Pinpoint the cell where the given text exists, returning its (x, y) midpoint coordinate. 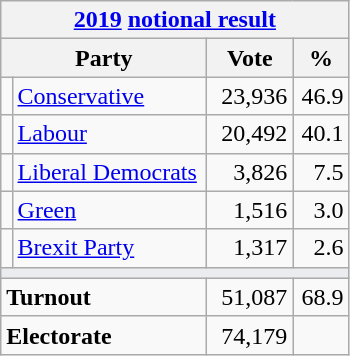
Labour (110, 134)
2019 notional result (175, 20)
Liberal Democrats (110, 172)
7.5 (321, 172)
2.6 (321, 248)
3,826 (250, 172)
Vote (250, 58)
1,317 (250, 248)
1,516 (250, 210)
23,936 (250, 96)
74,179 (250, 335)
Brexit Party (110, 248)
40.1 (321, 134)
Turnout (104, 297)
46.9 (321, 96)
51,087 (250, 297)
Party (104, 58)
20,492 (250, 134)
Electorate (104, 335)
Green (110, 210)
Conservative (110, 96)
68.9 (321, 297)
3.0 (321, 210)
% (321, 58)
